From the cell containing the given text, extract its center point as (x, y) coordinate. 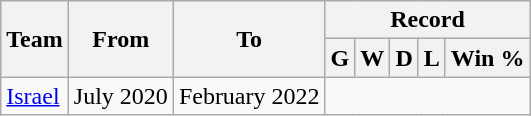
W (372, 58)
D (404, 58)
L (432, 58)
To (249, 39)
G (340, 58)
February 2022 (249, 96)
Record (428, 20)
Win % (488, 58)
Israel (35, 96)
Team (35, 39)
July 2020 (120, 96)
From (120, 39)
